For the text-containing cell, return its midpoint in (X, Y) coordinate format. 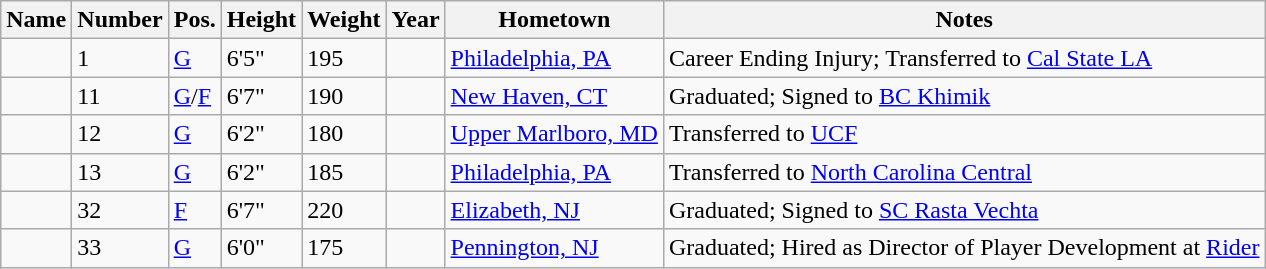
Elizabeth, NJ (554, 210)
Graduated; Hired as Director of Player Development at Rider (964, 248)
Year (416, 20)
6'5" (261, 58)
Pennington, NJ (554, 248)
Number (120, 20)
11 (120, 96)
Graduated; Signed to BC Khimik (964, 96)
G/F (194, 96)
175 (344, 248)
185 (344, 172)
Graduated; Signed to SC Rasta Vechta (964, 210)
195 (344, 58)
1 (120, 58)
Upper Marlboro, MD (554, 134)
Name (36, 20)
Career Ending Injury; Transferred to Cal State LA (964, 58)
13 (120, 172)
Transferred to North Carolina Central (964, 172)
32 (120, 210)
Transferred to UCF (964, 134)
Hometown (554, 20)
F (194, 210)
220 (344, 210)
33 (120, 248)
Height (261, 20)
Notes (964, 20)
Pos. (194, 20)
6'0" (261, 248)
Weight (344, 20)
New Haven, CT (554, 96)
12 (120, 134)
190 (344, 96)
180 (344, 134)
